Locate the cell with the specified text and output its (x, y) center coordinate. 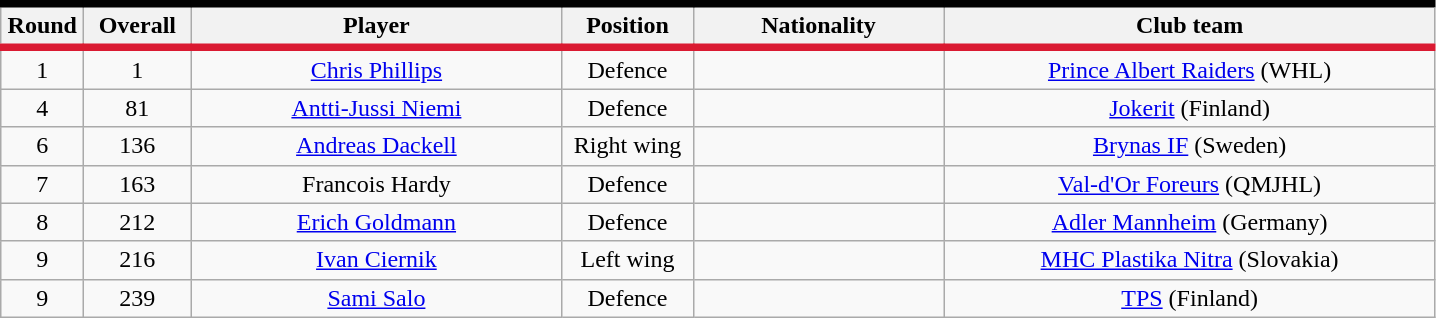
Francois Hardy (376, 184)
Jokerit (Finland) (1190, 108)
216 (138, 260)
8 (42, 222)
Prince Albert Raiders (WHL) (1190, 68)
Nationality (818, 26)
Left wing (628, 260)
Antti-Jussi Niemi (376, 108)
Overall (138, 26)
Round (42, 26)
Ivan Ciernik (376, 260)
Val-d'Or Foreurs (QMJHL) (1190, 184)
Adler Mannheim (Germany) (1190, 222)
81 (138, 108)
212 (138, 222)
Erich Goldmann (376, 222)
6 (42, 146)
7 (42, 184)
136 (138, 146)
Sami Salo (376, 298)
Club team (1190, 26)
Position (628, 26)
TPS (Finland) (1190, 298)
MHC Plastika Nitra (Slovakia) (1190, 260)
163 (138, 184)
Brynas IF (Sweden) (1190, 146)
4 (42, 108)
Player (376, 26)
Andreas Dackell (376, 146)
239 (138, 298)
Right wing (628, 146)
Chris Phillips (376, 68)
